Capture the cell that displays the provided text and extract its [X, Y] central coordinate. 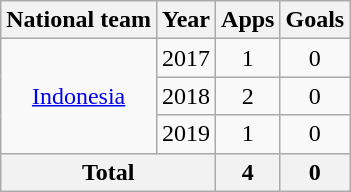
Year [186, 20]
National team [79, 20]
2018 [186, 96]
Total [108, 172]
4 [248, 172]
2017 [186, 58]
2019 [186, 134]
2 [248, 96]
Indonesia [79, 96]
Goals [315, 20]
Apps [248, 20]
